Output the (x, y) coordinate of the center of the cell containing the given text.  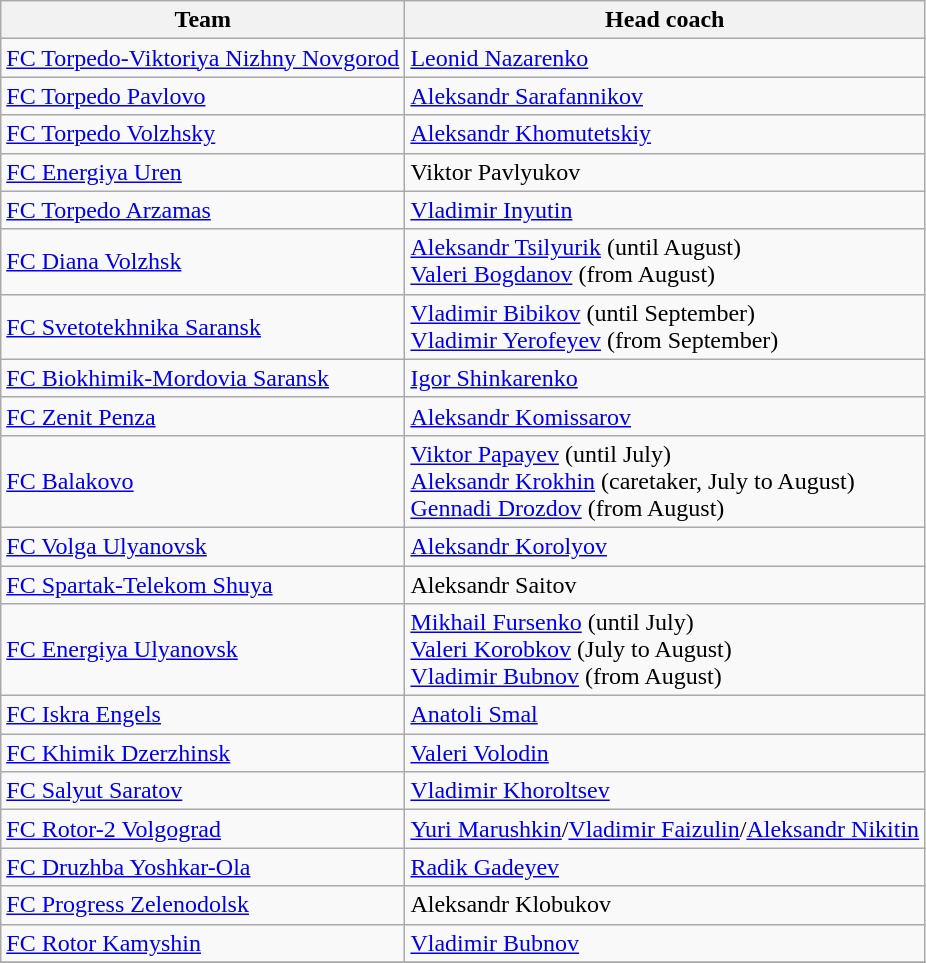
FC Torpedo Pavlovo (203, 96)
Viktor Papayev (until July)Aleksandr Krokhin (caretaker, July to August)Gennadi Drozdov (from August) (665, 481)
FC Torpedo Arzamas (203, 210)
FC Spartak-Telekom Shuya (203, 585)
FC Diana Volzhsk (203, 262)
Aleksandr Saitov (665, 585)
Mikhail Fursenko (until July)Valeri Korobkov (July to August)Vladimir Bubnov (from August) (665, 650)
FC Biokhimik-Mordovia Saransk (203, 378)
FC Svetotekhnika Saransk (203, 326)
FC Iskra Engels (203, 715)
Radik Gadeyev (665, 867)
Aleksandr Sarafannikov (665, 96)
Head coach (665, 20)
Vladimir Khoroltsev (665, 791)
Vladimir Bubnov (665, 943)
FC Energiya Uren (203, 172)
FC Energiya Ulyanovsk (203, 650)
FC Zenit Penza (203, 416)
FC Druzhba Yoshkar-Ola (203, 867)
FC Torpedo-Viktoriya Nizhny Novgorod (203, 58)
FC Progress Zelenodolsk (203, 905)
FC Rotor Kamyshin (203, 943)
FC Volga Ulyanovsk (203, 546)
Viktor Pavlyukov (665, 172)
Aleksandr Khomutetskiy (665, 134)
Valeri Volodin (665, 753)
FC Balakovo (203, 481)
FC Torpedo Volzhsky (203, 134)
Leonid Nazarenko (665, 58)
FC Rotor-2 Volgograd (203, 829)
Vladimir Inyutin (665, 210)
Team (203, 20)
Aleksandr Korolyov (665, 546)
Igor Shinkarenko (665, 378)
Anatoli Smal (665, 715)
Aleksandr Komissarov (665, 416)
Aleksandr Klobukov (665, 905)
FC Khimik Dzerzhinsk (203, 753)
Vladimir Bibikov (until September)Vladimir Yerofeyev (from September) (665, 326)
Aleksandr Tsilyurik (until August)Valeri Bogdanov (from August) (665, 262)
FC Salyut Saratov (203, 791)
Yuri Marushkin/Vladimir Faizulin/Aleksandr Nikitin (665, 829)
